Identify which cell holds the provided text, then report its (X, Y) central coordinate. 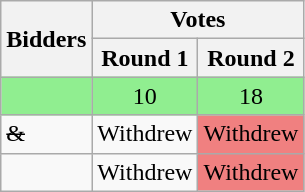
& (46, 134)
Bidders (46, 39)
Votes (198, 20)
Round 2 (251, 58)
Round 1 (145, 58)
10 (145, 96)
18 (251, 96)
